For the text-containing cell, return its midpoint in (x, y) coordinate format. 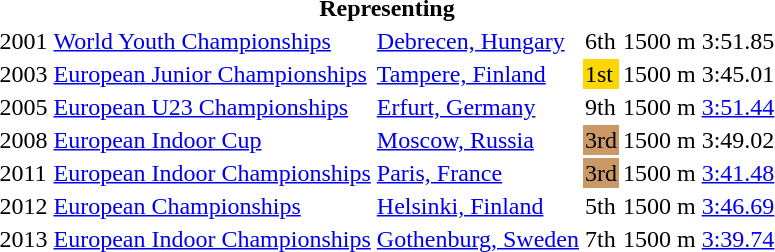
Tampere, Finland (478, 74)
Helsinki, Finland (478, 206)
Debrecen, Hungary (478, 41)
European Indoor Cup (212, 140)
1st (600, 74)
World Youth Championships (212, 41)
Paris, France (478, 173)
Erfurt, Germany (478, 107)
European Indoor Championships (212, 173)
European Championships (212, 206)
European Junior Championships (212, 74)
9th (600, 107)
5th (600, 206)
Moscow, Russia (478, 140)
6th (600, 41)
European U23 Championships (212, 107)
